Output the [x, y] coordinate of the center of the cell containing the given text.  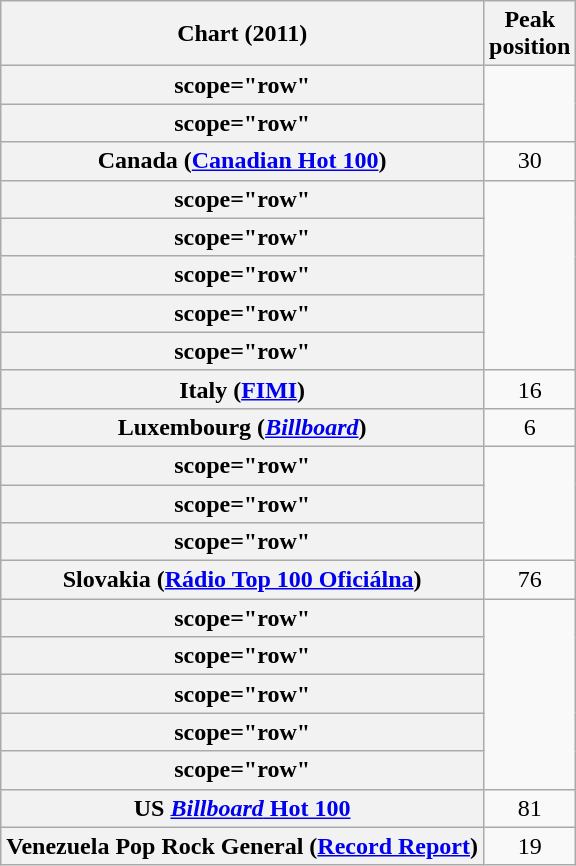
81 [530, 808]
19 [530, 846]
US Billboard Hot 100 [242, 808]
76 [530, 580]
Chart (2011) [242, 34]
Peakposition [530, 34]
Venezuela Pop Rock General (Record Report) [242, 846]
Luxembourg (Billboard) [242, 427]
6 [530, 427]
Italy (FIMI) [242, 389]
16 [530, 389]
30 [530, 161]
Canada (Canadian Hot 100) [242, 161]
Slovakia (Rádio Top 100 Oficiálna) [242, 580]
